From the cell containing the given text, extract its center point as [X, Y] coordinate. 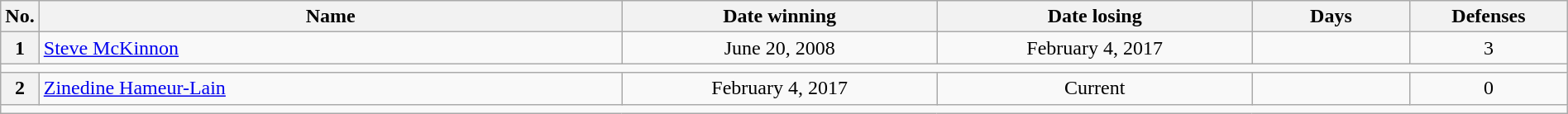
Date winning [779, 17]
Date losing [1095, 17]
No. [20, 17]
0 [1489, 88]
1 [20, 48]
3 [1489, 48]
Current [1095, 88]
Zinedine Hameur-Lain [331, 88]
Steve McKinnon [331, 48]
2 [20, 88]
June 20, 2008 [779, 48]
Days [1331, 17]
Name [331, 17]
Defenses [1489, 17]
